Find where the given text appears and provide that cell's center as (x, y) coordinate. 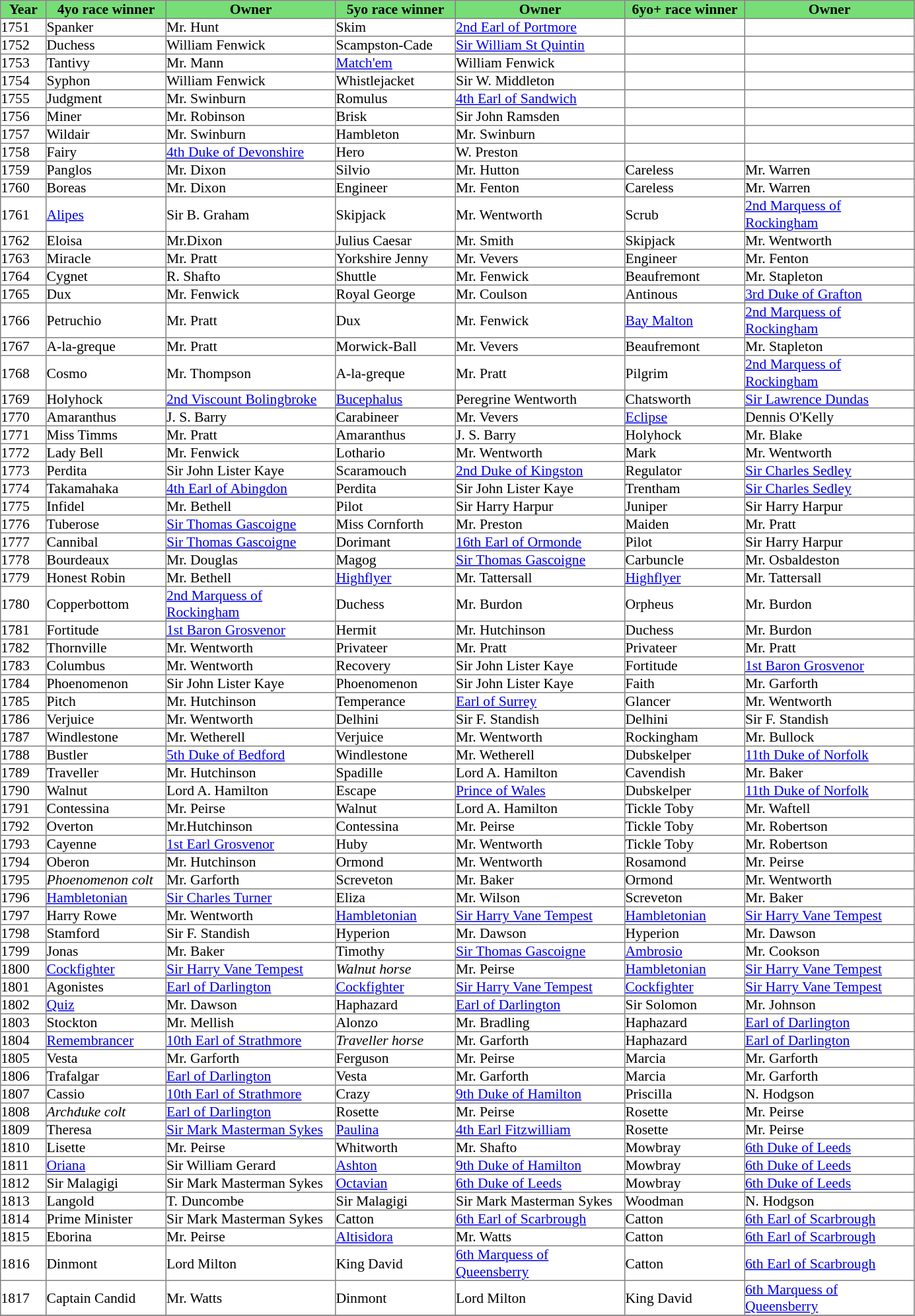
Rosamond (685, 862)
1784 (24, 683)
Cannibal (106, 542)
1783 (24, 666)
Lisette (106, 1147)
Mr. Hutton (540, 171)
Mr. Mellish (250, 1023)
W. Preston (540, 152)
Mr. Bradling (540, 1023)
Alonzo (396, 1023)
Chatsworth (685, 399)
Glancer (685, 702)
Mr. Hunt (250, 28)
1753 (24, 63)
Dennis O'Kelly (829, 416)
Fairy (106, 152)
Cosmo (106, 373)
1797 (24, 916)
4yo race winner (106, 9)
Stockton (106, 1023)
Lothario (396, 452)
1789 (24, 773)
Ambrosio (685, 952)
1792 (24, 826)
Honest Robin (106, 578)
Eloisa (106, 241)
Harry Rowe (106, 916)
Cassio (106, 1095)
Pitch (106, 702)
1799 (24, 952)
1776 (24, 523)
Trentham (685, 488)
1763 (24, 258)
1787 (24, 738)
Regulator (685, 471)
1795 (24, 880)
Whitworth (396, 1147)
Prince of Wales (540, 791)
Mr. Blake (829, 435)
1765 (24, 293)
Mr.Hutchinson (250, 826)
3rd Duke of Grafton (829, 293)
Orpheus (685, 603)
1808 (24, 1112)
Mr. Preston (540, 523)
1788 (24, 755)
1768 (24, 373)
Mark (685, 452)
Eborina (106, 1237)
Mr. Wilson (540, 898)
1815 (24, 1237)
1793 (24, 845)
Dorimant (396, 542)
4th Earl Fitzwilliam (540, 1130)
1766 (24, 320)
Miner (106, 116)
Hermit (396, 631)
1755 (24, 99)
Sir Solomon (685, 1005)
1806 (24, 1076)
1st Earl Grosvenor (250, 845)
Spadille (396, 773)
Thornville (106, 648)
Bustler (106, 755)
Langold (106, 1202)
1771 (24, 435)
Mr. Robinson (250, 116)
1790 (24, 791)
Woodman (685, 1202)
Alipes (106, 214)
Boreas (106, 188)
Oberon (106, 862)
Juniper (685, 506)
1754 (24, 81)
Scampston-Cade (396, 45)
Cayenne (106, 845)
1780 (24, 603)
Mr. Johnson (829, 1005)
Sir W. Middleton (540, 81)
Octavian (396, 1183)
Traveller (106, 773)
Year (24, 9)
Tantivy (106, 63)
1781 (24, 631)
1801 (24, 987)
Lady Bell (106, 452)
16th Earl of Ormonde (540, 542)
Crazy (396, 1095)
1810 (24, 1147)
2nd Duke of Kingston (540, 471)
Hambleton (396, 135)
1791 (24, 809)
Stamford (106, 933)
Wildair (106, 135)
Quiz (106, 1005)
1813 (24, 1202)
1796 (24, 898)
Eclipse (685, 416)
Romulus (396, 99)
1756 (24, 116)
1778 (24, 559)
Maiden (685, 523)
Cygnet (106, 276)
Faith (685, 683)
Walnut horse (396, 969)
Mr. Mann (250, 63)
Paulina (396, 1130)
1800 (24, 969)
6yo+ race winner (685, 9)
Earl of Surrey (540, 702)
Miss Timms (106, 435)
Antinous (685, 293)
1798 (24, 933)
1758 (24, 152)
Mr. Thompson (250, 373)
Julius Caesar (396, 241)
Whistlejacket (396, 81)
1770 (24, 416)
Yorkshire Jenny (396, 258)
Escape (396, 791)
Sir Lawrence Dundas (829, 399)
1769 (24, 399)
2nd Viscount Bolingbroke (250, 399)
Cavendish (685, 773)
1802 (24, 1005)
Copperbottom (106, 603)
1752 (24, 45)
Hero (396, 152)
Sir John Ramsden (540, 116)
Silvio (396, 171)
Miracle (106, 258)
Columbus (106, 666)
5yo race winner (396, 9)
1774 (24, 488)
Sir Charles Turner (250, 898)
Theresa (106, 1130)
Temperance (396, 702)
Bay Malton (685, 320)
Magog (396, 559)
Trafalgar (106, 1076)
Bourdeaux (106, 559)
Ashton (396, 1166)
Mr. Osbaldeston (829, 559)
1803 (24, 1023)
Overton (106, 826)
1809 (24, 1130)
1773 (24, 471)
Spanker (106, 28)
Mr. Shafto (540, 1147)
1805 (24, 1059)
Sir B. Graham (250, 214)
Royal George (396, 293)
Archduke colt (106, 1112)
Skim (396, 28)
Eliza (396, 898)
1785 (24, 702)
Carabineer (396, 416)
Jonas (106, 952)
5th Duke of Bedford (250, 755)
Shuttle (396, 276)
Pilgrim (685, 373)
Sir William St Quintin (540, 45)
1794 (24, 862)
Takamahaka (106, 488)
1804 (24, 1040)
Bucephalus (396, 399)
1777 (24, 542)
Miss Cornforth (396, 523)
Altisidora (396, 1237)
1764 (24, 276)
Carbuncle (685, 559)
1761 (24, 214)
Mr. Bullock (829, 738)
Scaramouch (396, 471)
1816 (24, 1263)
Petruchio (106, 320)
1817 (24, 1297)
Huby (396, 845)
1759 (24, 171)
Mr. Smith (540, 241)
T. Duncombe (250, 1202)
Brisk (396, 116)
1814 (24, 1219)
1812 (24, 1183)
1757 (24, 135)
Rockingham (685, 738)
Mr. Cookson (829, 952)
Morwick-Ball (396, 346)
Panglos (106, 171)
Mr. Coulson (540, 293)
Infidel (106, 506)
Match'em (396, 63)
4th Earl of Abingdon (250, 488)
Ferguson (396, 1059)
1751 (24, 28)
Syphon (106, 81)
1807 (24, 1095)
1772 (24, 452)
1782 (24, 648)
Mr. Douglas (250, 559)
2nd Earl of Portmore (540, 28)
Mr.Dixon (250, 241)
Judgment (106, 99)
R. Shafto (250, 276)
Prime Minister (106, 1219)
1775 (24, 506)
1811 (24, 1166)
Oriana (106, 1166)
1760 (24, 188)
Sir William Gerard (250, 1166)
4th Earl of Sandwich (540, 99)
1767 (24, 346)
Phoenomenon colt (106, 880)
Remembrancer (106, 1040)
4th Duke of Devonshire (250, 152)
1762 (24, 241)
Recovery (396, 666)
Timothy (396, 952)
1786 (24, 719)
Peregrine Wentworth (540, 399)
Tuberose (106, 523)
Traveller horse (396, 1040)
1779 (24, 578)
Scrub (685, 214)
Captain Candid (106, 1297)
Agonistes (106, 987)
Priscilla (685, 1095)
Mr. Waftell (829, 809)
